Return the [X, Y] coordinate for the center point of the cell that contains the specified text.  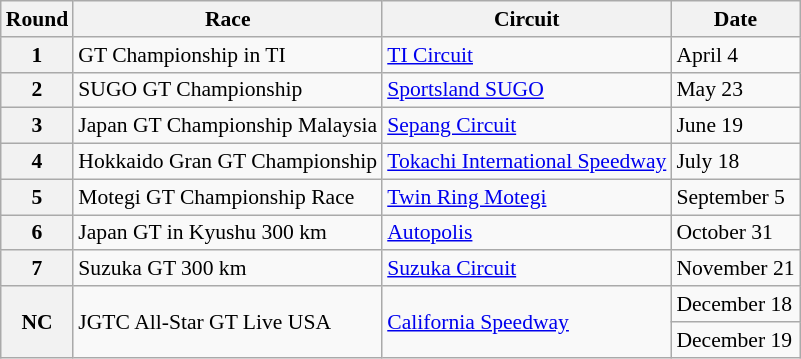
December 18 [735, 304]
1 [38, 55]
Twin Ring Motegi [526, 197]
July 18 [735, 162]
Sportsland SUGO [526, 90]
Race [228, 19]
GT Championship in TI [228, 55]
April 4 [735, 55]
Suzuka GT 300 km [228, 269]
5 [38, 197]
Sepang Circuit [526, 126]
Date [735, 19]
September 5 [735, 197]
3 [38, 126]
Suzuka Circuit [526, 269]
Tokachi International Speedway [526, 162]
Round [38, 19]
SUGO GT Championship [228, 90]
California Speedway [526, 322]
JGTC All-Star GT Live USA [228, 322]
Autopolis [526, 233]
Hokkaido Gran GT Championship [228, 162]
NC [38, 322]
6 [38, 233]
4 [38, 162]
Japan GT Championship Malaysia [228, 126]
TI Circuit [526, 55]
2 [38, 90]
Japan GT in Kyushu 300 km [228, 233]
December 19 [735, 340]
June 19 [735, 126]
Circuit [526, 19]
7 [38, 269]
November 21 [735, 269]
May 23 [735, 90]
Motegi GT Championship Race [228, 197]
October 31 [735, 233]
